Pinpoint the cell where the given text exists, returning its (X, Y) midpoint coordinate. 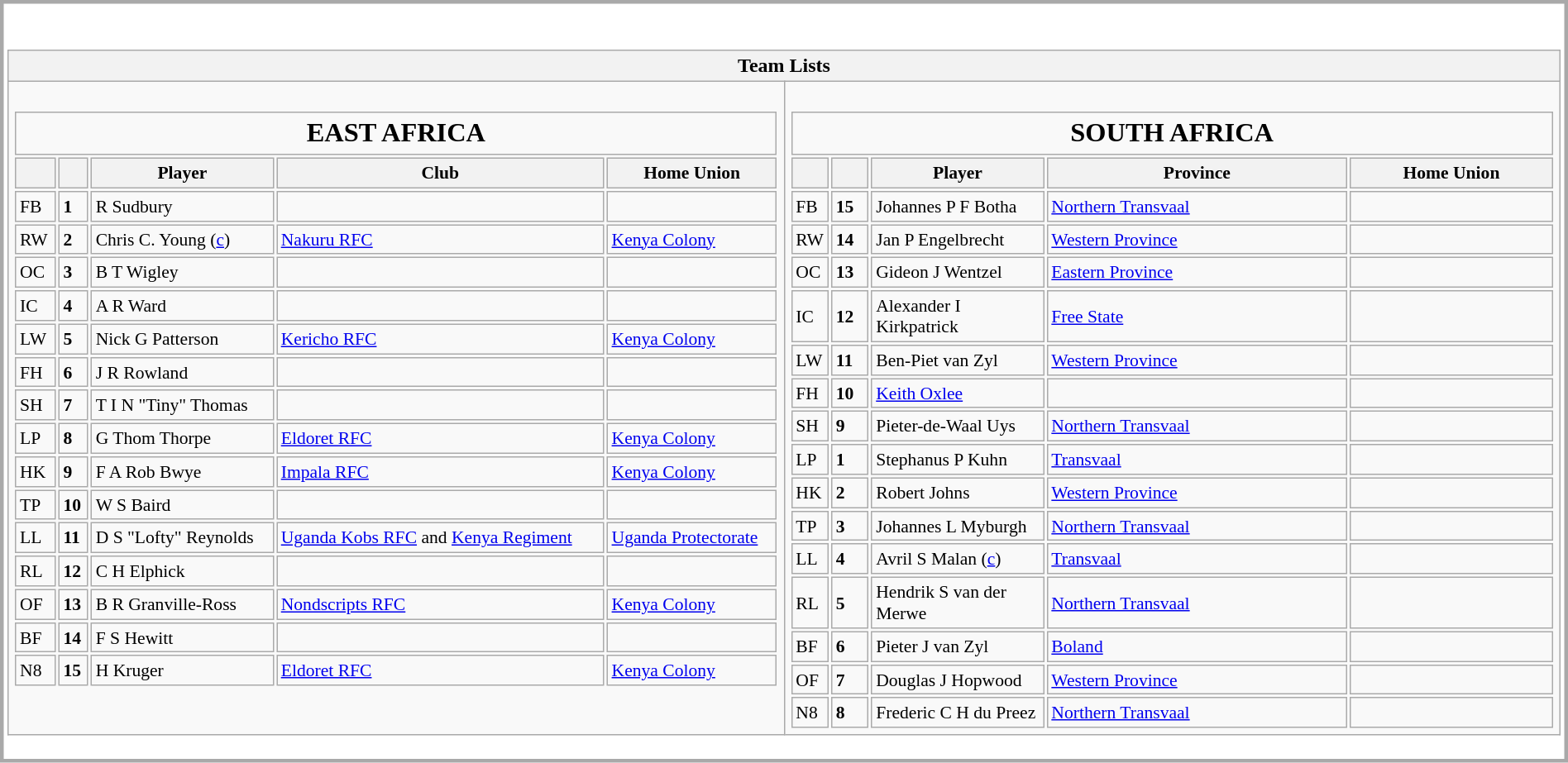
C H Elphick (182, 570)
Province (1198, 174)
Boland (1198, 646)
F A Rob Bwye (182, 471)
Chris C. Young (c) (182, 240)
Impala RFC (440, 471)
R Sudbury (182, 207)
F S Hewitt (182, 638)
Frederic C H du Preez (958, 713)
Uganda Protectorate (692, 537)
Club (440, 174)
Pieter J van Zyl (958, 646)
Gideon J Wentzel (958, 273)
Uganda Kobs RFC and Kenya Regiment (440, 537)
Hendrik S van der Merwe (958, 603)
Stephanus P Kuhn (958, 460)
Avril S Malan (c) (958, 559)
Kericho RFC (440, 339)
Johannes L Myburgh (958, 526)
Keith Oxlee (958, 393)
A R Ward (182, 306)
Nakuru RFC (440, 240)
SOUTH AFRICA (1173, 132)
Douglas J Hopwood (958, 680)
Nondscripts RFC (440, 603)
D S "Lofty" Reynolds (182, 537)
EAST AFRICA (395, 132)
W S Baird (182, 504)
H Kruger (182, 671)
G Thom Thorpe (182, 438)
Alexander I Kirkpatrick (958, 316)
J R Rowland (182, 372)
Jan P Engelbrecht (958, 240)
Eastern Province (1198, 273)
Free State (1198, 316)
Ben-Piet van Zyl (958, 360)
Pieter-de-Waal Uys (958, 427)
T I N "Tiny" Thomas (182, 405)
Robert Johns (958, 493)
Johannes P F Botha (958, 207)
B R Granville-Ross (182, 603)
B T Wigley (182, 273)
Team Lists (784, 66)
Nick G Patterson (182, 339)
